Find where the given text appears and provide that cell's center as [X, Y] coordinate. 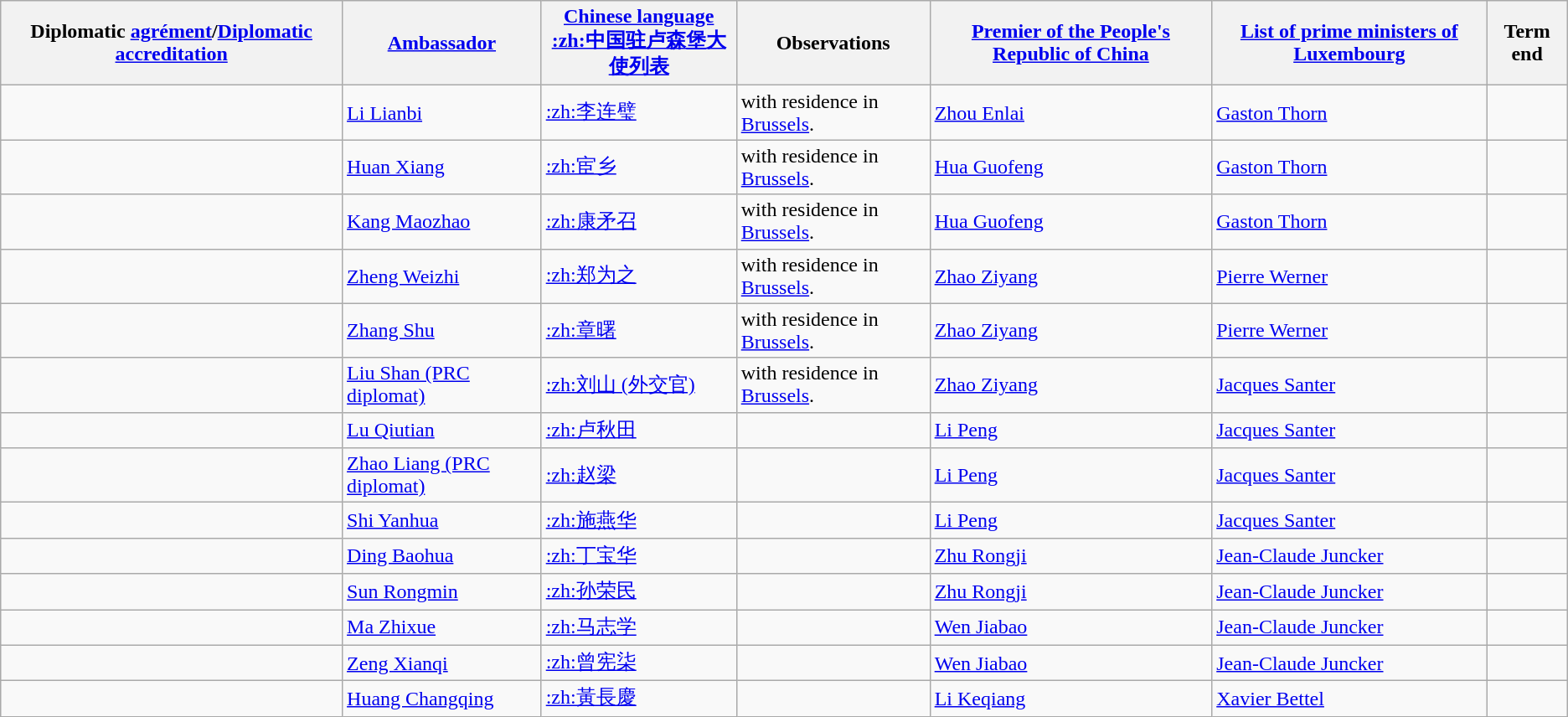
Zeng Xianqi [442, 663]
Huan Xiang [442, 168]
:zh:郑为之 [638, 276]
:zh:曾宪柒 [638, 663]
Ding Baohua [442, 556]
Li Lianbi [442, 112]
Chinese language:zh:中国驻卢森堡大使列表 [638, 44]
Observations [833, 44]
:zh:丁宝华 [638, 556]
:zh:马志学 [638, 628]
:zh:刘山 (外交官) [638, 385]
Zhou Enlai [1070, 112]
Huang Changqing [442, 699]
Zhang Shu [442, 330]
:zh:卢秋田 [638, 431]
Xavier Bettel [1349, 699]
:zh:宦乡 [638, 168]
:zh:孙荣民 [638, 591]
Liu Shan (PRC diplomat) [442, 385]
List of prime ministers of Luxembourg [1349, 44]
Ma Zhixue [442, 628]
Diplomatic agrément/Diplomatic accreditation [172, 44]
:zh:康矛召 [638, 221]
:zh:施燕华 [638, 521]
:zh:李连璧 [638, 112]
:zh:黃長慶 [638, 699]
Premier of the People's Republic of China [1070, 44]
Term end [1527, 44]
Zhao Liang (PRC diplomat) [442, 476]
:zh:赵梁 [638, 476]
Zheng Weizhi [442, 276]
:zh:章曙 [638, 330]
Lu Qiutian [442, 431]
Kang Maozhao [442, 221]
Li Keqiang [1070, 699]
Ambassador [442, 44]
Sun Rongmin [442, 591]
Shi Yanhua [442, 521]
